Identify which cell holds the provided text, then report its (x, y) central coordinate. 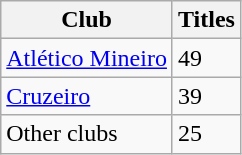
Atlético Mineiro (87, 58)
49 (206, 58)
Titles (206, 20)
Other clubs (87, 134)
Cruzeiro (87, 96)
25 (206, 134)
39 (206, 96)
Club (87, 20)
